For the text-containing cell, return its midpoint in [x, y] coordinate format. 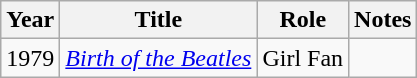
1979 [30, 58]
Birth of the Beatles [158, 58]
Title [158, 20]
Year [30, 20]
Role [303, 20]
Notes [383, 20]
Girl Fan [303, 58]
